Locate the cell with the specified text and output its [x, y] center coordinate. 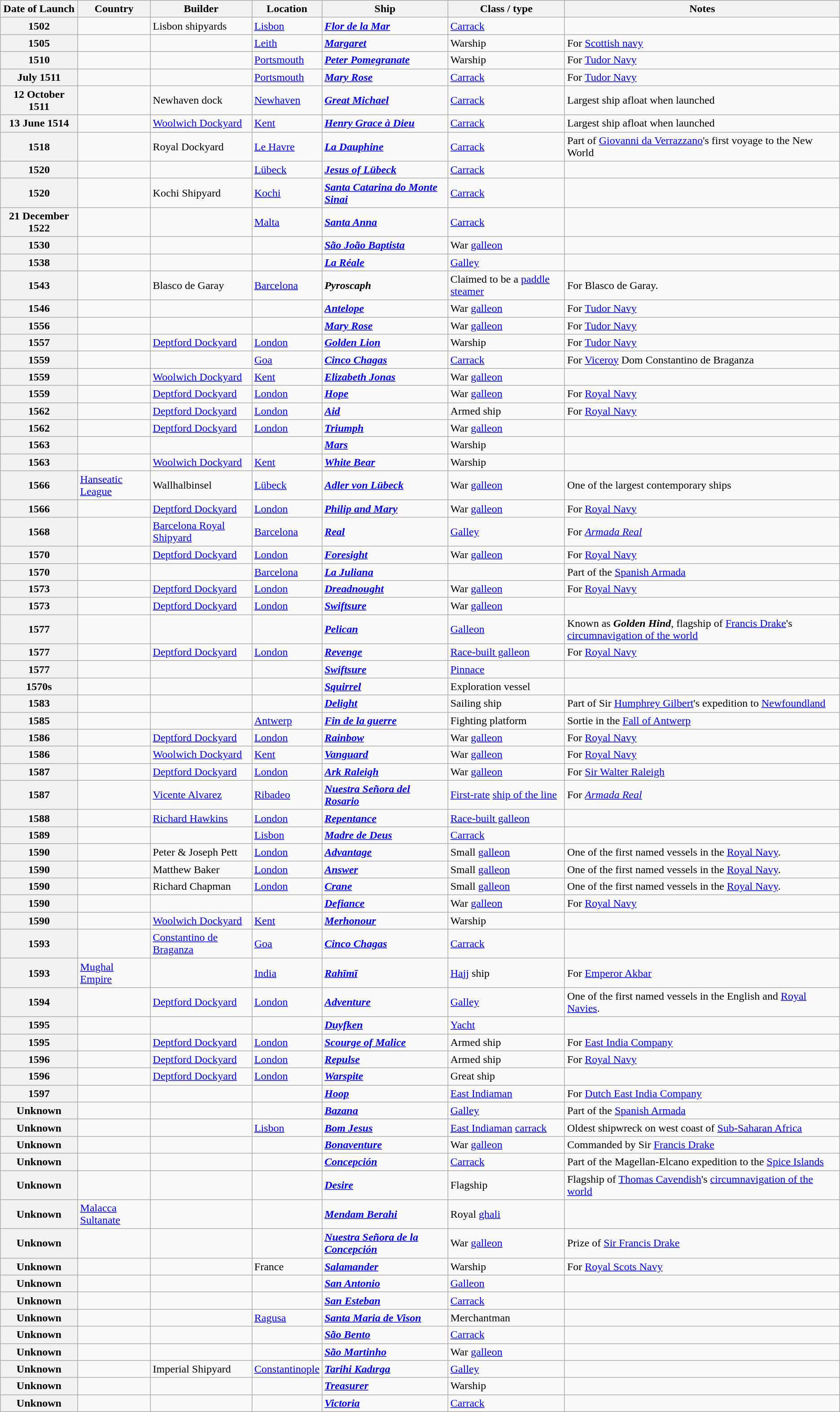
São Bento [385, 1335]
Repulse [385, 1059]
Delight [385, 704]
Scourge of Malice [385, 1042]
Ark Raleigh [385, 772]
Repentance [385, 818]
East Indiaman carrack [506, 1128]
São João Baptista [385, 245]
Sailing ship [506, 704]
Antwerp [287, 721]
Ragusa [287, 1318]
Philip and Mary [385, 508]
Leith [287, 43]
12 October 1511 [39, 101]
Aid [385, 411]
Ship [385, 9]
Country [114, 9]
La Dauphine [385, 146]
For Viceroy Dom Constantino de Braganza [702, 360]
1568 [39, 531]
Duyfken [385, 1025]
For Dutch East India Company [702, 1093]
Richard Hawkins [201, 818]
Jesus of Lübeck [385, 170]
Matthew Baker [201, 869]
Part of Giovanni da Verrazzano's first voyage to the New World [702, 146]
Constantino de Braganza [201, 944]
Mars [385, 445]
Hope [385, 394]
Answer [385, 869]
1588 [39, 818]
1570s [39, 686]
Desire [385, 1185]
Royal ghali [506, 1214]
Merchantman [506, 1318]
1518 [39, 146]
Imperial Shipyard [201, 1369]
Hoop [385, 1093]
1585 [39, 721]
13 June 1514 [39, 123]
Malta [287, 222]
1546 [39, 309]
India [287, 973]
Crane [385, 887]
1505 [39, 43]
Location [287, 9]
Adler von Lübeck [385, 485]
Bonaventure [385, 1145]
San Antonio [385, 1284]
Class / type [506, 9]
Advantage [385, 852]
For Emperor Akbar [702, 973]
Mendam Berahi [385, 1214]
Santa Anna [385, 222]
1594 [39, 1002]
Squirrel [385, 686]
La Réale [385, 262]
Claimed to be a paddle steamer [506, 285]
Known as Golden Hind, flagship of Francis Drake's circumnavigation of the world [702, 629]
Tarihi Kadırga [385, 1369]
Part of the Magellan-Elcano expedition to the Spice Islands [702, 1162]
Warspite [385, 1076]
1530 [39, 245]
France [287, 1267]
Elizabeth Jonas [385, 377]
1589 [39, 835]
Great Michael [385, 101]
Kochi [287, 193]
La Juliana [385, 572]
Bazana [385, 1110]
Newhaven [287, 101]
White Bear [385, 462]
Le Havre [287, 146]
Golden Lion [385, 343]
Oldest shipwreck on west coast of Sub-Saharan Africa [702, 1128]
Yacht [506, 1025]
Vanguard [385, 755]
For Royal Scots Navy [702, 1267]
Newhaven dock [201, 101]
Richard Chapman [201, 887]
Victoria [385, 1403]
Date of Launch [39, 9]
Rainbow [385, 738]
Builder [201, 9]
21 December 1522 [39, 222]
Pyroscaph [385, 285]
Hajj ship [506, 973]
Vicente Alvarez [201, 795]
1543 [39, 285]
Barcelona Royal Shipyard [201, 531]
Sortie in the Fall of Antwerp [702, 721]
Peter Pomegranate [385, 60]
Royal Dockyard [201, 146]
São Martinho [385, 1352]
Flagship [506, 1185]
1556 [39, 326]
Ribadeo [287, 795]
San Esteban [385, 1301]
Kochi Shipyard [201, 193]
1557 [39, 343]
Fighting platform [506, 721]
Madre de Deus [385, 835]
Great ship [506, 1076]
Salamander [385, 1267]
Foresight [385, 555]
Santa Maria de Vison [385, 1318]
One of the largest contemporary ships [702, 485]
Wallhalbinsel [201, 485]
Lisbon shipyards [201, 26]
Part of Sir Humphrey Gilbert's expedition to Newfoundland [702, 704]
Real [385, 531]
Prize of Sir Francis Drake [702, 1244]
One of the first named vessels in the English and Royal Navies. [702, 1002]
Malacca Sultanate [114, 1214]
For Blasco de Garay. [702, 285]
Defiance [385, 904]
Pinnace [506, 669]
Treasurer [385, 1386]
Rahīmī [385, 973]
East Indiaman [506, 1093]
Revenge [385, 652]
Santa Catarina do Monte Sinai [385, 193]
Margaret [385, 43]
Nuestra Señora del Rosario [385, 795]
July 1511 [39, 77]
Constantinople [287, 1369]
First-rate ship of the line [506, 795]
1583 [39, 704]
For Scottish navy [702, 43]
1597 [39, 1093]
Hanseatic League [114, 485]
Concepción [385, 1162]
Triumph [385, 428]
Adventure [385, 1002]
Nuestra Señora de la Concepción [385, 1244]
Exploration vessel [506, 686]
Flagship of Thomas Cavendish's circumnavigation of the world [702, 1185]
Bom Jesus [385, 1128]
Antelope [385, 309]
For East India Company [702, 1042]
Flor de la Mar [385, 26]
Mughal Empire [114, 973]
Notes [702, 9]
Pelican [385, 629]
Henry Grace à Dieu [385, 123]
Merhonour [385, 921]
Blasco de Garay [201, 285]
Fin de la guerre [385, 721]
1510 [39, 60]
For Sir Walter Raleigh [702, 772]
1502 [39, 26]
Dreadnought [385, 589]
1538 [39, 262]
Peter & Joseph Pett [201, 852]
Commanded by Sir Francis Drake [702, 1145]
